Scan for the cell matching the given text and deliver its [X, Y] coordinate at center. 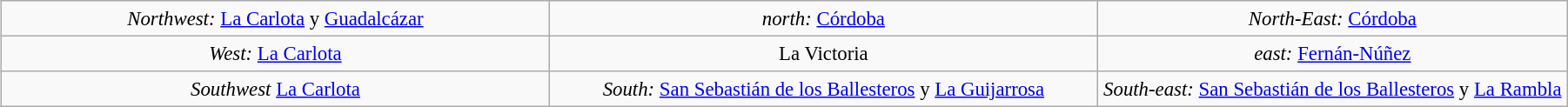
South: San Sebastián de los Ballesteros y La Guijarrosa [823, 89]
La Victoria [823, 53]
South-east: San Sebastián de los Ballesteros y La Rambla [1332, 89]
North-East: Córdoba [1332, 18]
Northwest: La Carlota y Guadalcázar [276, 18]
West: La Carlota [276, 53]
Southwest La Carlota [276, 89]
east: Fernán-Núñez [1332, 53]
north: Córdoba [823, 18]
